Identify which cell holds the provided text, then report its (x, y) central coordinate. 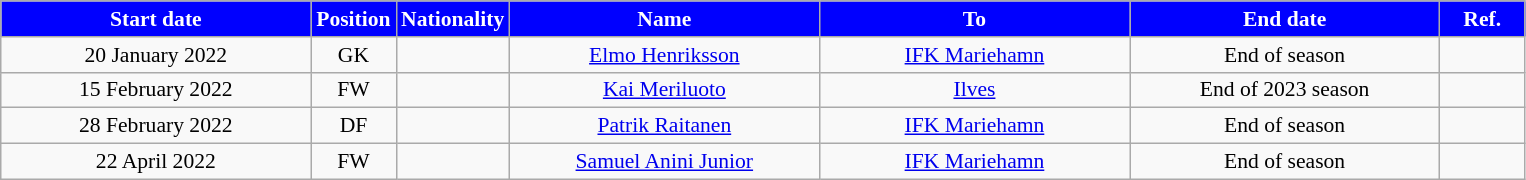
Start date (156, 19)
22 April 2022 (156, 162)
15 February 2022 (156, 90)
Samuel Anini Junior (664, 162)
Kai Meriluoto (664, 90)
Ref. (1482, 19)
To (974, 19)
28 February 2022 (156, 126)
Name (664, 19)
GK (354, 55)
20 January 2022 (156, 55)
Patrik Raitanen (664, 126)
Ilves (974, 90)
Position (354, 19)
End of 2023 season (1285, 90)
Nationality (452, 19)
DF (354, 126)
End date (1285, 19)
Elmo Henriksson (664, 55)
